Identify which cell holds the provided text, then report its [x, y] central coordinate. 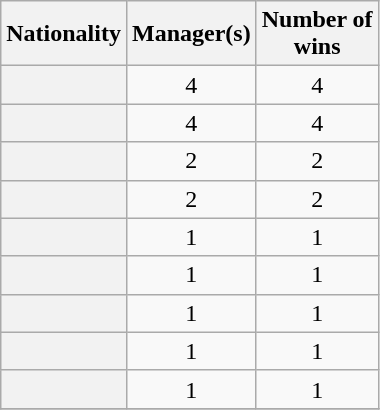
Number ofwins [317, 34]
Manager(s) [191, 34]
Nationality [64, 34]
